Find where the given text appears and provide that cell's center as (X, Y) coordinate. 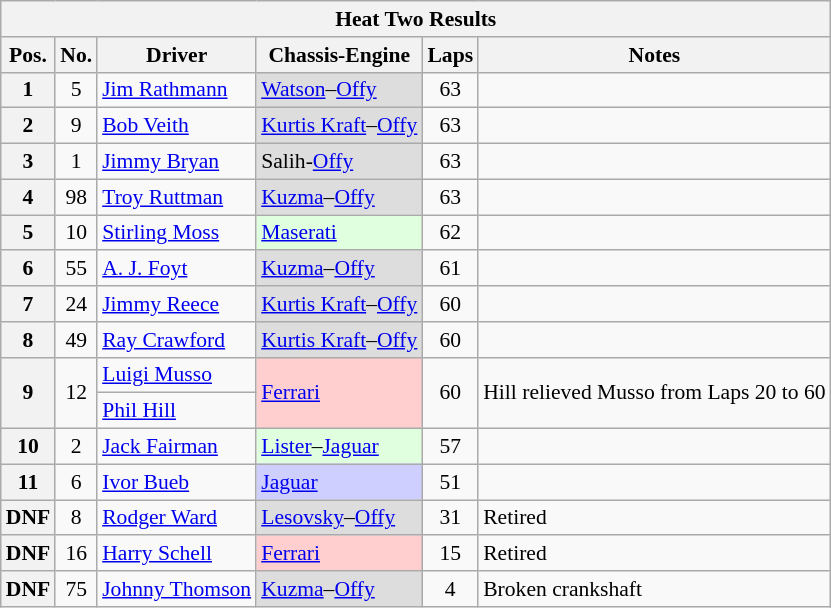
15 (450, 554)
16 (76, 554)
Ray Crawford (176, 340)
31 (450, 518)
75 (76, 589)
49 (76, 340)
Jaguar (339, 482)
Stirling Moss (176, 233)
Jimmy Reece (176, 304)
A. J. Foyt (176, 269)
Ivor Bueb (176, 482)
Lesovsky–Offy (339, 518)
Heat Two Results (416, 19)
Jim Rathmann (176, 90)
57 (450, 447)
Pos. (28, 55)
12 (76, 392)
Maserati (339, 233)
7 (28, 304)
24 (76, 304)
No. (76, 55)
3 (28, 162)
Lister–Jaguar (339, 447)
62 (450, 233)
Laps (450, 55)
Driver (176, 55)
Phil Hill (176, 411)
Hill relieved Musso from Laps 20 to 60 (654, 392)
98 (76, 197)
Jack Fairman (176, 447)
Jimmy Bryan (176, 162)
Harry Schell (176, 554)
Broken crankshaft (654, 589)
Watson–Offy (339, 90)
11 (28, 482)
Rodger Ward (176, 518)
Luigi Musso (176, 375)
51 (450, 482)
Notes (654, 55)
Chassis-Engine (339, 55)
Bob Veith (176, 126)
Troy Ruttman (176, 197)
61 (450, 269)
55 (76, 269)
Salih-Offy (339, 162)
Johnny Thomson (176, 589)
